Capture the cell that displays the provided text and extract its [X, Y] central coordinate. 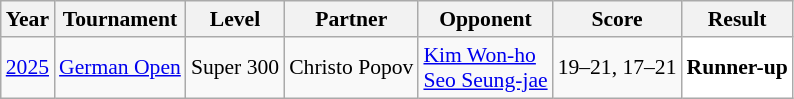
Score [618, 19]
2025 [28, 68]
Tournament [120, 19]
Opponent [485, 19]
Result [736, 19]
Year [28, 19]
Kim Won-ho Seo Seung-jae [485, 68]
Level [235, 19]
19–21, 17–21 [618, 68]
Christo Popov [351, 68]
German Open [120, 68]
Runner-up [736, 68]
Partner [351, 19]
Super 300 [235, 68]
